Scan for the cell matching the given text and deliver its (X, Y) coordinate at center. 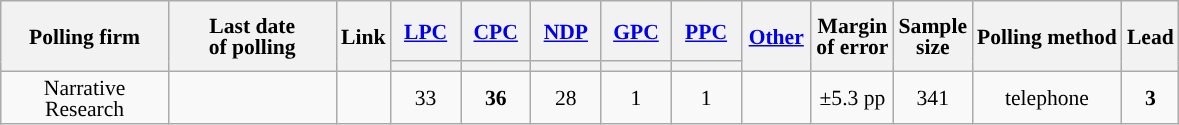
Link (364, 36)
36 (496, 97)
LPC (426, 31)
Polling firm (85, 36)
PPC (706, 31)
Narrative Research (85, 97)
28 (566, 97)
Other (776, 36)
Last dateof polling (252, 36)
Lead (1150, 36)
Polling method (1047, 36)
GPC (636, 31)
3 (1150, 97)
±5.3 pp (852, 97)
telephone (1047, 97)
Marginof error (852, 36)
341 (933, 97)
33 (426, 97)
NDP (566, 31)
CPC (496, 31)
Samplesize (933, 36)
